Determine the (X, Y) coordinate at the center of the cell enclosing the given text.  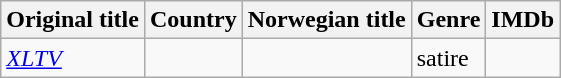
IMDb (523, 20)
Country (193, 20)
Norwegian title (326, 20)
Original title (73, 20)
satire (448, 58)
XLTV (73, 58)
Genre (448, 20)
